Locate the cell with the specified text and output its (x, y) center coordinate. 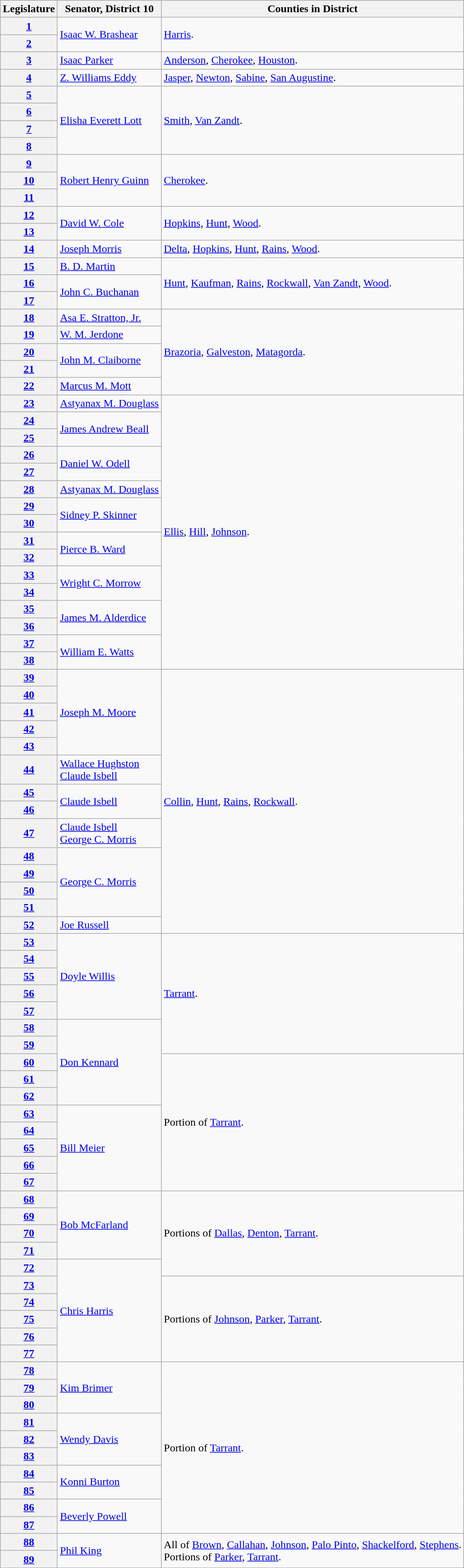
60 (29, 1062)
John M. Claiborne (109, 360)
William E. Watts (109, 652)
Counties in District (313, 9)
Collin, Hunt, Rains, Rockwall. (313, 801)
Joe Russell (109, 925)
Wright C. Morrow (109, 583)
26 (29, 454)
6 (29, 112)
12 (29, 215)
Sidney P. Skinner (109, 515)
69 (29, 1216)
Tarrant. (313, 993)
15 (29, 266)
Joseph M. Moore (109, 712)
87 (29, 1525)
Claude IsbellGeorge C. Morris (109, 833)
Bob McFarland (109, 1225)
32 (29, 558)
35 (29, 609)
62 (29, 1096)
52 (29, 925)
29 (29, 506)
56 (29, 993)
Asa E. Stratton, Jr. (109, 318)
37 (29, 643)
78 (29, 1371)
54 (29, 959)
84 (29, 1473)
23 (29, 403)
7 (29, 129)
Delta, Hopkins, Hunt, Rains, Wood. (313, 249)
80 (29, 1405)
48 (29, 856)
Marcus M. Mott (109, 386)
Portions of Dallas, Denton, Tarrant. (313, 1233)
Legislature (29, 9)
Robert Henry Guinn (109, 180)
11 (29, 197)
Isaac W. Brashear (109, 35)
28 (29, 489)
James M. Alderdice (109, 618)
22 (29, 386)
Pierce B. Ward (109, 549)
B. D. Martin (109, 266)
67 (29, 1182)
68 (29, 1199)
Wendy Davis (109, 1439)
Ellis, Hill, Johnson. (313, 532)
58 (29, 1027)
44 (29, 769)
18 (29, 318)
Joseph Morris (109, 249)
41 (29, 712)
Brazoria, Galveston, Matagorda. (313, 352)
73 (29, 1285)
24 (29, 420)
George C. Morris (109, 882)
Bill Meier (109, 1148)
74 (29, 1302)
47 (29, 833)
Claude Isbell (109, 801)
36 (29, 626)
9 (29, 163)
79 (29, 1388)
66 (29, 1165)
10 (29, 180)
46 (29, 810)
Cherokee. (313, 180)
17 (29, 300)
49 (29, 873)
75 (29, 1319)
14 (29, 249)
13 (29, 232)
30 (29, 523)
Senator, District 10 (109, 9)
19 (29, 335)
John C. Buchanan (109, 292)
31 (29, 541)
61 (29, 1079)
Isaac Parker (109, 60)
65 (29, 1148)
Elisha Everett Lott (109, 120)
Daniel W. Odell (109, 463)
Wallace HughstonClaude Isbell (109, 769)
Hopkins, Hunt, Wood. (313, 223)
Z. Williams Eddy (109, 77)
53 (29, 942)
59 (29, 1045)
Doyle Willis (109, 976)
3 (29, 60)
89 (29, 1559)
82 (29, 1439)
Phil King (109, 1550)
Don Kennard (109, 1062)
33 (29, 575)
Anderson, Cherokee, Houston. (313, 60)
88 (29, 1542)
25 (29, 437)
81 (29, 1422)
W. M. Jerdone (109, 335)
77 (29, 1354)
David W. Cole (109, 223)
8 (29, 146)
4 (29, 77)
2 (29, 43)
76 (29, 1336)
Harris. (313, 35)
James Andrew Beall (109, 429)
55 (29, 976)
72 (29, 1268)
Kim Brimer (109, 1388)
Jasper, Newton, Sabine, San Augustine. (313, 77)
57 (29, 1010)
Smith, Van Zandt. (313, 120)
45 (29, 793)
Hunt, Kaufman, Rains, Rockwall, Van Zandt, Wood. (313, 283)
1 (29, 26)
16 (29, 283)
64 (29, 1131)
85 (29, 1491)
50 (29, 891)
27 (29, 472)
71 (29, 1250)
42 (29, 729)
63 (29, 1114)
38 (29, 660)
86 (29, 1508)
Chris Harris (109, 1310)
Portions of Johnson, Parker, Tarrant. (313, 1319)
40 (29, 695)
All of Brown, Callahan, Johnson, Palo Pinto, Shackelford, Stephens.Portions of Parker, Tarrant. (313, 1550)
20 (29, 352)
34 (29, 592)
39 (29, 677)
51 (29, 908)
70 (29, 1233)
Beverly Powell (109, 1516)
5 (29, 95)
43 (29, 746)
Konni Burton (109, 1482)
21 (29, 369)
83 (29, 1456)
